Detect which cell encompasses the target text, then output its [X, Y] center coordinate. 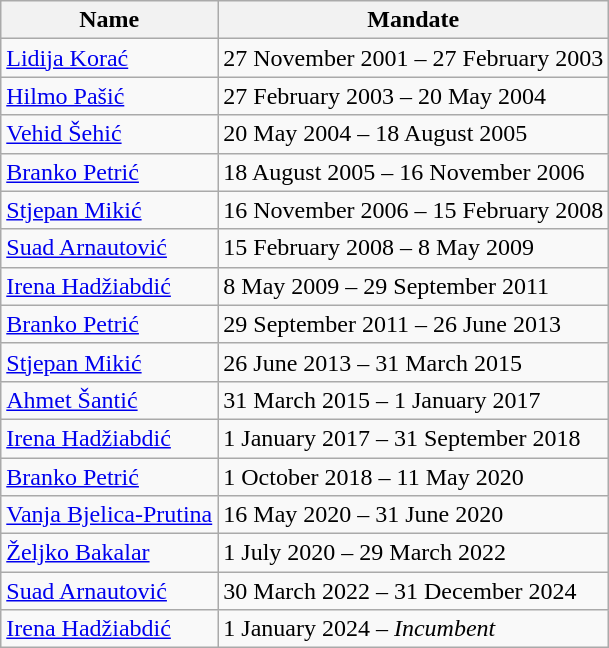
Željko Bakalar [110, 553]
27 February 2003 – 20 May 2004 [414, 96]
Vehid Šehić [110, 134]
Lidija Korać [110, 58]
Name [110, 20]
1 January 2024 – Incumbent [414, 629]
27 November 2001 – 27 February 2003 [414, 58]
30 March 2022 – 31 December 2024 [414, 591]
16 November 2006 – 15 February 2008 [414, 210]
Mandate [414, 20]
1 July 2020 – 29 March 2022 [414, 553]
15 February 2008 – 8 May 2009 [414, 248]
16 May 2020 – 31 June 2020 [414, 515]
Vanja Bjelica-Prutina [110, 515]
20 May 2004 – 18 August 2005 [414, 134]
29 September 2011 – 26 June 2013 [414, 324]
Ahmet Šantić [110, 400]
Hilmo Pašić [110, 96]
1 October 2018 – 11 May 2020 [414, 477]
8 May 2009 – 29 September 2011 [414, 286]
18 August 2005 – 16 November 2006 [414, 172]
31 March 2015 – 1 January 2017 [414, 400]
26 June 2013 – 31 March 2015 [414, 362]
1 January 2017 – 31 September 2018 [414, 438]
